Find where the given text appears and provide that cell's center as (X, Y) coordinate. 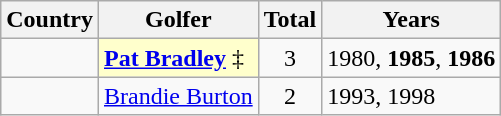
Golfer (178, 20)
2 (290, 96)
Total (290, 20)
Brandie Burton (178, 96)
Country (50, 20)
3 (290, 58)
Pat Bradley ‡ (178, 58)
Years (412, 20)
1993, 1998 (412, 96)
1980, 1985, 1986 (412, 58)
